Return the (X, Y) coordinate for the center point of the cell that contains the specified text.  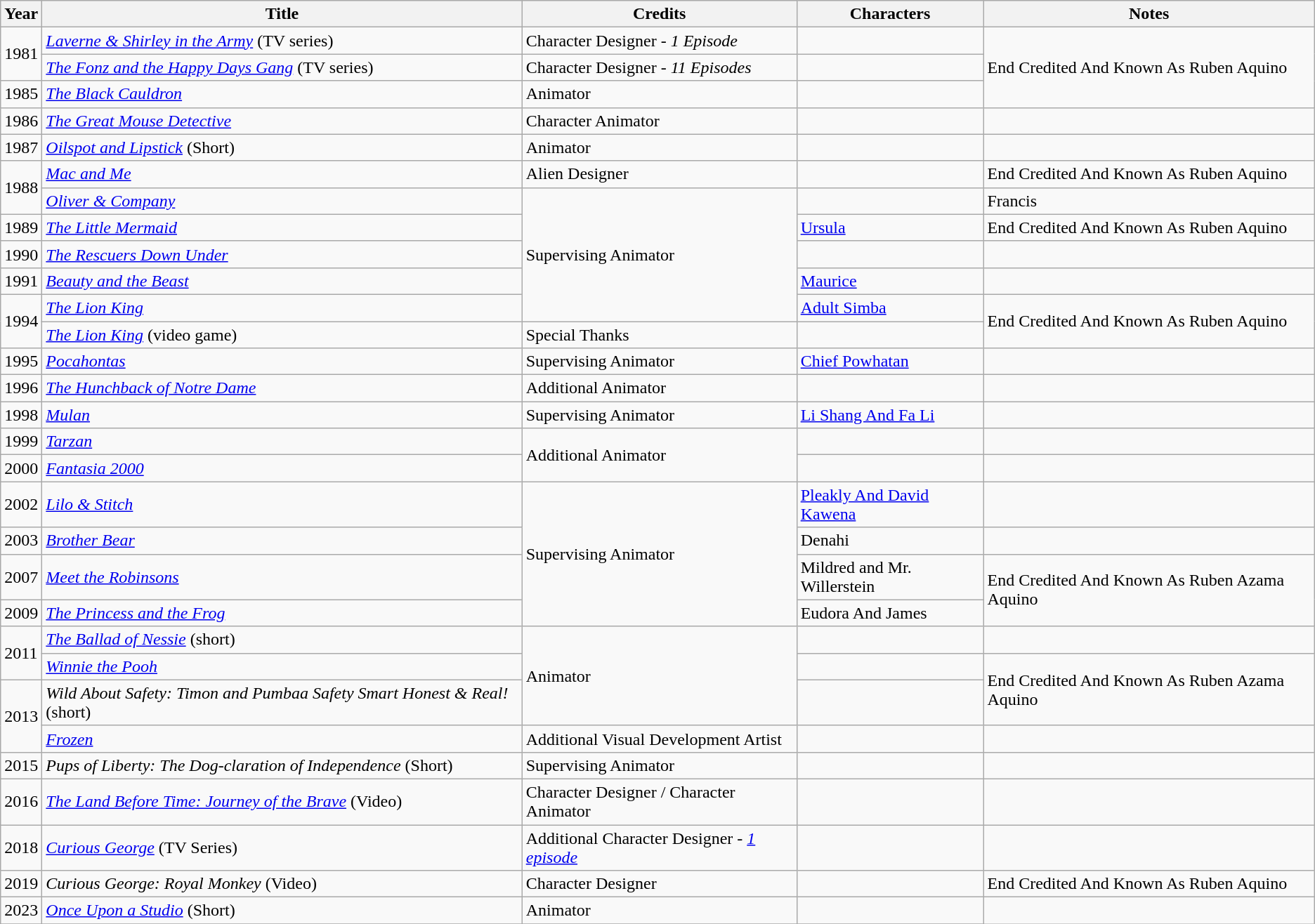
2019 (21, 884)
Oliver & Company (282, 201)
The Land Before Time: Journey of the Brave (Video) (282, 802)
Ursula (890, 227)
1995 (21, 362)
Oilspot and Lipstick (Short) (282, 147)
1989 (21, 227)
Denahi (890, 541)
Special Thanks (659, 335)
Mildred and Mr. Willerstein (890, 577)
The Fonz and the Happy Days Gang (TV series) (282, 67)
Year (21, 14)
Notes (1149, 14)
Adult Simba (890, 308)
Characters (890, 14)
2018 (21, 847)
2007 (21, 577)
1985 (21, 94)
Curious George (TV Series) (282, 847)
Pocahontas (282, 362)
Additional Character Designer - 1 episode (659, 847)
1990 (21, 254)
2013 (21, 716)
1996 (21, 388)
Li Shang And Fa Li (890, 415)
Additional Visual Development Artist (659, 739)
Character Designer - 1 Episode (659, 41)
Lilo & Stitch (282, 504)
1991 (21, 281)
The Rescuers Down Under (282, 254)
The Lion King (282, 308)
Meet the Robinsons (282, 577)
Brother Bear (282, 541)
Mulan (282, 415)
Character Animator (659, 121)
The Little Mermaid (282, 227)
2000 (21, 468)
Once Upon a Studio (Short) (282, 911)
1987 (21, 147)
Character Designer - 11 Episodes (659, 67)
Fantasia 2000 (282, 468)
1998 (21, 415)
2009 (21, 613)
1999 (21, 442)
Frozen (282, 739)
1986 (21, 121)
2015 (21, 765)
2003 (21, 541)
Character Designer (659, 884)
Title (282, 14)
Chief Powhatan (890, 362)
Eudora And James (890, 613)
2002 (21, 504)
Wild About Safety: Timon and Pumbaa Safety Smart Honest & Real! (short) (282, 702)
The Princess and the Frog (282, 613)
Curious George: Royal Monkey (Video) (282, 884)
2016 (21, 802)
2023 (21, 911)
The Ballad of Nessie (short) (282, 640)
Maurice (890, 281)
Character Designer / Character Animator (659, 802)
1988 (21, 187)
Laverne & Shirley in the Army (TV series) (282, 41)
The Black Cauldron (282, 94)
Credits (659, 14)
Tarzan (282, 442)
Beauty and the Beast (282, 281)
Pleakly And David Kawena (890, 504)
Alien Designer (659, 174)
The Great Mouse Detective (282, 121)
Francis (1149, 201)
1994 (21, 321)
1981 (21, 54)
The Hunchback of Notre Dame (282, 388)
2011 (21, 653)
The Lion King (video game) (282, 335)
Winnie the Pooh (282, 666)
Mac and Me (282, 174)
Pups of Liberty: The Dog-claration of Independence (Short) (282, 765)
